Provide the (X, Y) coordinate of the cell's center where the given text is located.  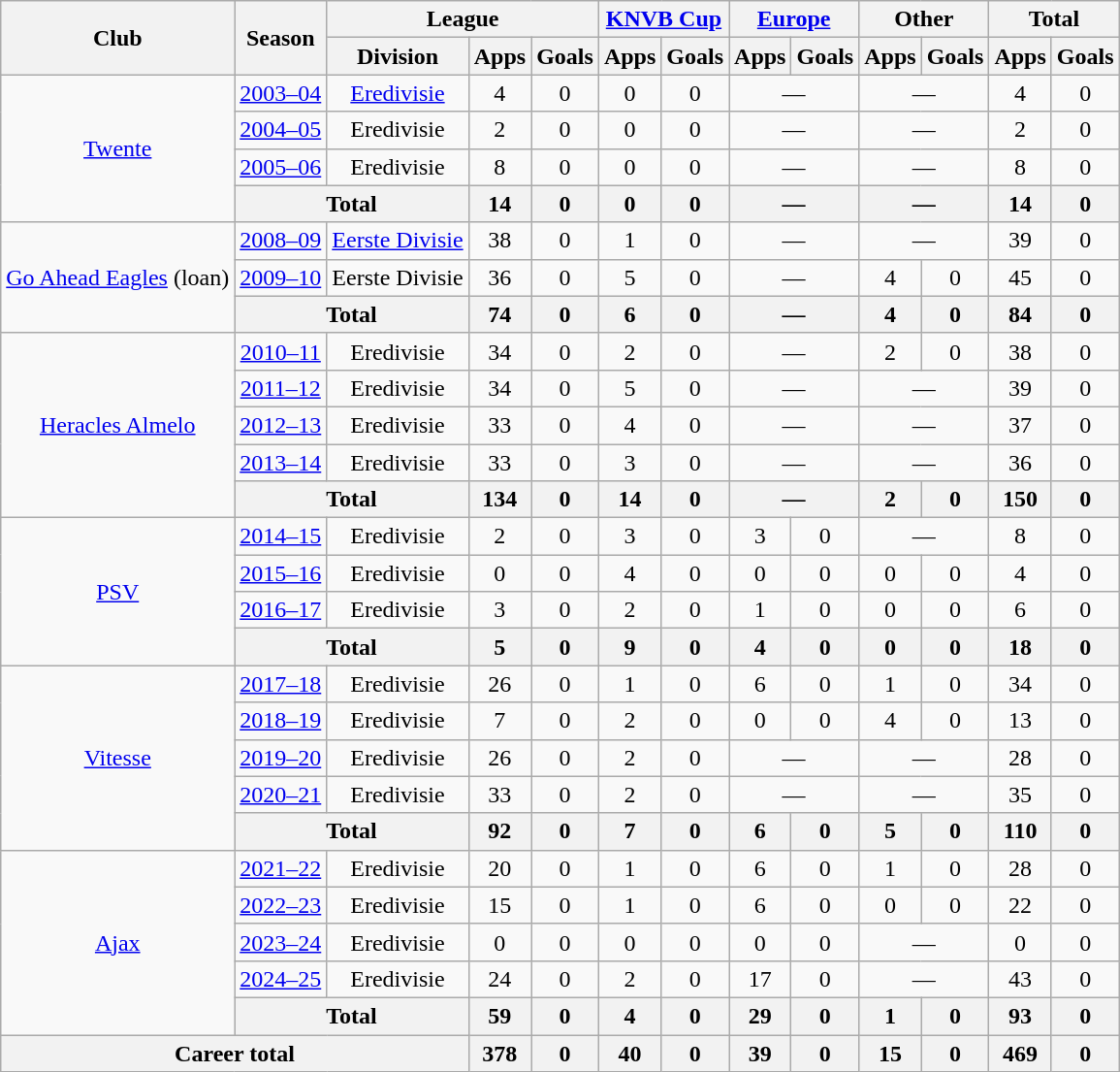
Other (924, 19)
2008–09 (281, 241)
2014–15 (281, 536)
134 (499, 500)
Club (118, 38)
84 (1020, 314)
2016–17 (281, 610)
Europe (794, 19)
2022–23 (281, 905)
2012–13 (281, 425)
2005–06 (281, 167)
Heracles Almelo (118, 425)
Career total (235, 1053)
9 (629, 647)
Season (281, 38)
93 (1020, 1016)
17 (760, 979)
2015–16 (281, 573)
74 (499, 314)
2024–25 (281, 979)
KNVB Cup (663, 19)
2019–20 (281, 758)
150 (1020, 500)
20 (499, 868)
2010–11 (281, 351)
59 (499, 1016)
2011–12 (281, 388)
Vitesse (118, 758)
Twente (118, 148)
18 (1020, 647)
40 (629, 1053)
35 (1020, 795)
469 (1020, 1053)
PSV (118, 592)
League (464, 19)
29 (760, 1016)
2017–18 (281, 684)
378 (499, 1053)
45 (1020, 277)
2009–10 (281, 277)
22 (1020, 905)
2013–14 (281, 463)
Ajax (118, 942)
92 (499, 831)
2004–05 (281, 130)
Go Ahead Eagles (loan) (118, 277)
2003–04 (281, 93)
13 (1020, 721)
24 (499, 979)
2020–21 (281, 795)
2023–24 (281, 942)
43 (1020, 979)
37 (1020, 425)
2018–19 (281, 721)
Division (398, 56)
2021–22 (281, 868)
110 (1020, 831)
